Pinpoint the cell where the given text exists, returning its [x, y] midpoint coordinate. 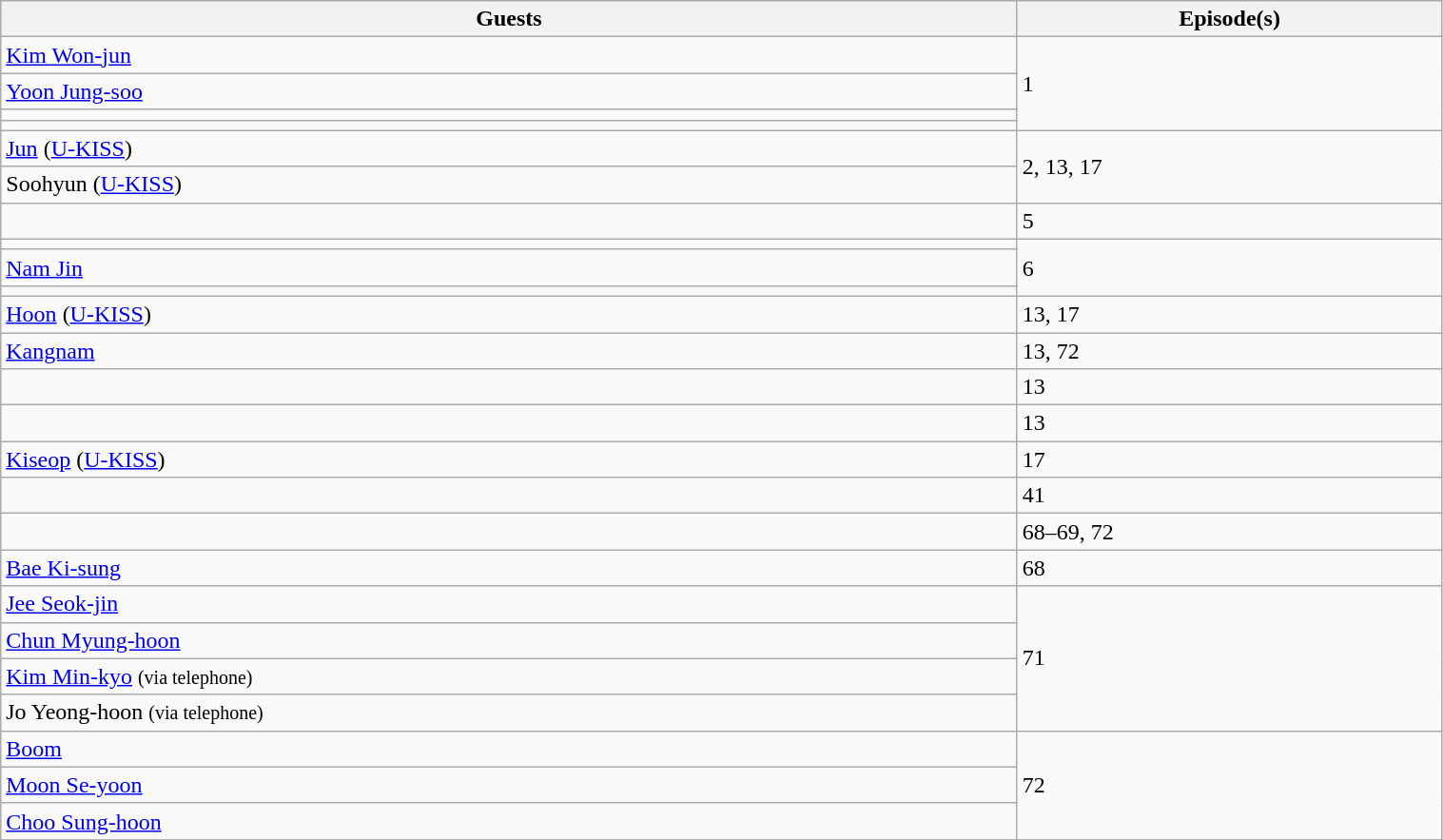
5 [1229, 221]
13, 72 [1229, 351]
Kiseop (U-KISS) [509, 459]
Guests [509, 19]
41 [1229, 496]
Jun (U-KISS) [509, 148]
17 [1229, 459]
1 [1229, 84]
68 [1229, 568]
Yoon Jung-soo [509, 91]
Jee Seok-jin [509, 604]
2, 13, 17 [1229, 166]
Chun Myung-hoon [509, 640]
68–69, 72 [1229, 532]
Nam Jin [509, 267]
6 [1229, 267]
71 [1229, 658]
13, 17 [1229, 314]
72 [1229, 785]
Moon Se-yoon [509, 785]
Kim Min-kyo (via telephone) [509, 676]
Choo Sung-hoon [509, 821]
Episode(s) [1229, 19]
Jo Yeong-hoon (via telephone) [509, 713]
Soohyun (U-KISS) [509, 185]
Hoon (U-KISS) [509, 314]
Kim Won-jun [509, 55]
Kangnam [509, 351]
Bae Ki-sung [509, 568]
Boom [509, 749]
